Pinpoint the cell where the given text exists, returning its (x, y) midpoint coordinate. 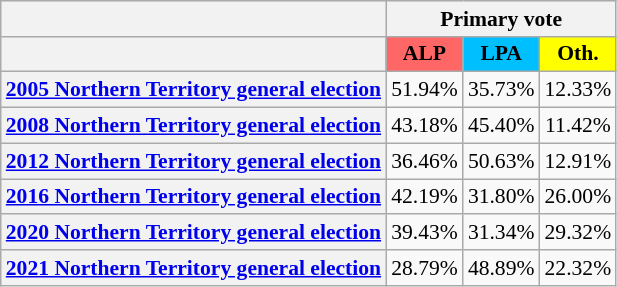
2016 Northern Territory general election (194, 196)
43.18% (424, 125)
2008 Northern Territory general election (194, 125)
45.40% (502, 125)
ALP (424, 54)
22.32% (578, 268)
LPA (502, 54)
12.33% (578, 90)
31.34% (502, 232)
50.63% (502, 161)
31.80% (502, 196)
28.79% (424, 268)
51.94% (424, 90)
2020 Northern Territory general election (194, 232)
2005 Northern Territory general election (194, 90)
26.00% (578, 196)
11.42% (578, 125)
36.46% (424, 161)
2021 Northern Territory general election (194, 268)
39.43% (424, 232)
29.32% (578, 232)
48.89% (502, 268)
2012 Northern Territory general election (194, 161)
Oth. (578, 54)
35.73% (502, 90)
Primary vote (501, 18)
12.91% (578, 161)
42.19% (424, 196)
